Pinpoint the cell where the given text exists, returning its (x, y) midpoint coordinate. 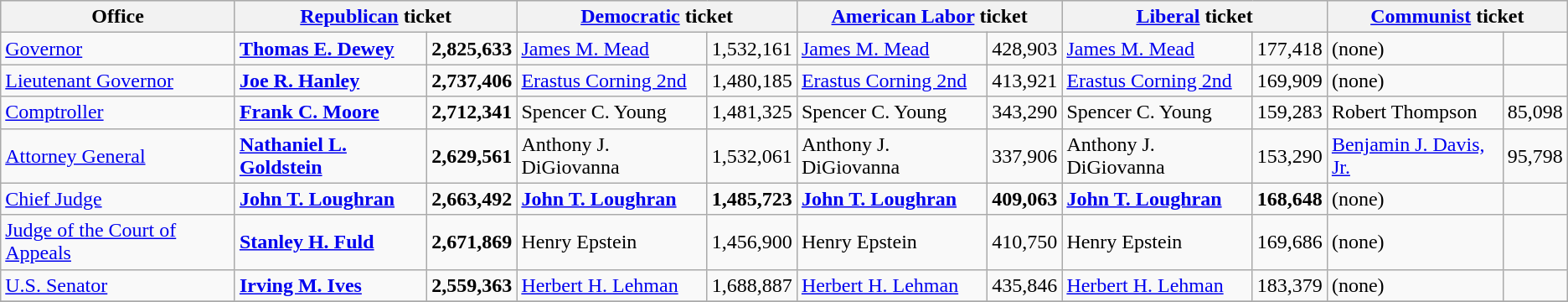
169,686 (1290, 242)
Stanley H. Fuld (330, 242)
Irving M. Ives (330, 285)
American Labor ticket (929, 17)
410,750 (1025, 242)
Lieutenant Governor (118, 81)
Comptroller (118, 112)
Republican ticket (375, 17)
2,737,406 (472, 81)
428,903 (1025, 49)
1,532,161 (752, 49)
1,485,723 (752, 199)
Joe R. Hanley (330, 81)
Judge of the Court of Appeals (118, 242)
2,712,341 (472, 112)
177,418 (1290, 49)
343,290 (1025, 112)
2,825,633 (472, 49)
183,379 (1290, 285)
Office (118, 17)
2,629,561 (472, 156)
Frank C. Moore (330, 112)
Governor (118, 49)
1,688,887 (752, 285)
Liberal ticket (1194, 17)
Thomas E. Dewey (330, 49)
337,906 (1025, 156)
Democratic ticket (657, 17)
168,648 (1290, 199)
Attorney General (118, 156)
Communist ticket (1447, 17)
Benjamin J. Davis, Jr. (1415, 156)
2,559,363 (472, 285)
435,846 (1025, 285)
95,798 (1534, 156)
Chief Judge (118, 199)
159,283 (1290, 112)
409,063 (1025, 199)
169,909 (1290, 81)
1,480,185 (752, 81)
153,290 (1290, 156)
1,456,900 (752, 242)
Nathaniel L. Goldstein (330, 156)
2,671,869 (472, 242)
1,481,325 (752, 112)
U.S. Senator (118, 285)
Robert Thompson (1415, 112)
413,921 (1025, 81)
85,098 (1534, 112)
2,663,492 (472, 199)
1,532,061 (752, 156)
